Identify which cell holds the provided text, then report its (x, y) central coordinate. 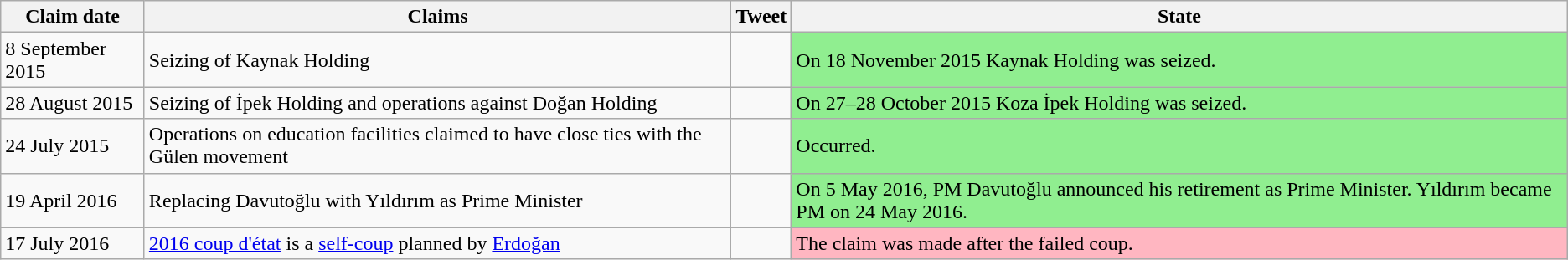
Occurred. (1179, 145)
Operations on education facilities claimed to have close ties with the Gülen movement (437, 145)
The claim was made after the failed coup. (1179, 243)
Seizing of Kaynak Holding (437, 60)
28 August 2015 (73, 103)
On 18 November 2015 Kaynak Holding was seized. (1179, 60)
Claims (437, 17)
Tweet (761, 17)
8 September 2015 (73, 60)
24 July 2015 (73, 145)
19 April 2016 (73, 201)
On 5 May 2016, PM Davutoğlu announced his retirement as Prime Minister. Yıldırım became PM on 24 May 2016. (1179, 201)
On 27–28 October 2015 Koza İpek Holding was seized. (1179, 103)
Seizing of İpek Holding and operations against Doğan Holding (437, 103)
17 July 2016 (73, 243)
Claim date (73, 17)
State (1179, 17)
2016 coup d'état is a self-coup planned by Erdoğan (437, 243)
Replacing Davutoğlu with Yıldırım as Prime Minister (437, 201)
